Extract the [x, y] coordinate from the center of the cell holding the provided text.  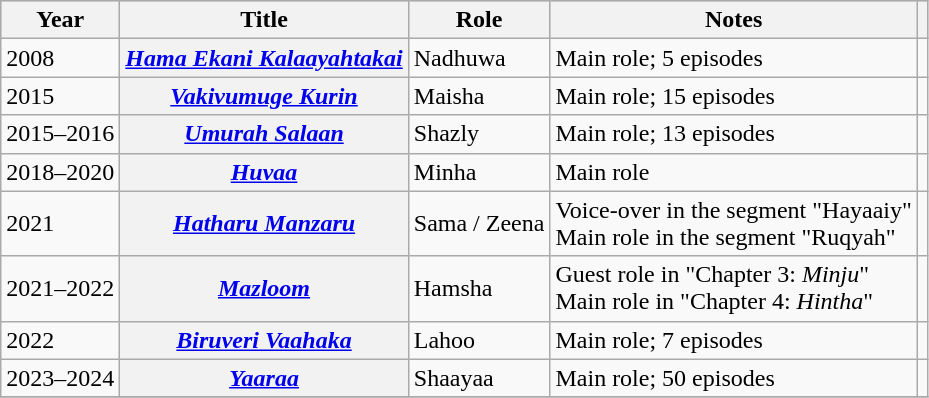
Hatharu Manzaru [264, 224]
Role [479, 20]
Year [60, 20]
Lahoo [479, 340]
2023–2024 [60, 378]
Main role [734, 172]
Main role; 5 episodes [734, 58]
Nadhuwa [479, 58]
Guest role in "Chapter 3: Minju"Main role in "Chapter 4: Hintha" [734, 288]
Main role; 15 episodes [734, 96]
Sama / Zeena [479, 224]
Umurah Salaan [264, 134]
Biruveri Vaahaka [264, 340]
2015 [60, 96]
Voice-over in the segment "Hayaaiy"Main role in the segment "Ruqyah" [734, 224]
Hamsha [479, 288]
2022 [60, 340]
Vakivumuge Kurin [264, 96]
Minha [479, 172]
Maisha [479, 96]
Title [264, 20]
2021 [60, 224]
Main role; 13 episodes [734, 134]
Hama Ekani Kalaayahtakai [264, 58]
Main role; 7 episodes [734, 340]
2021–2022 [60, 288]
Huvaa [264, 172]
Mazloom [264, 288]
Shaayaa [479, 378]
Yaaraa [264, 378]
2015–2016 [60, 134]
Shazly [479, 134]
Notes [734, 20]
2008 [60, 58]
2018–2020 [60, 172]
Main role; 50 episodes [734, 378]
